Provide the [X, Y] coordinate of the cell's center where the given text is located.  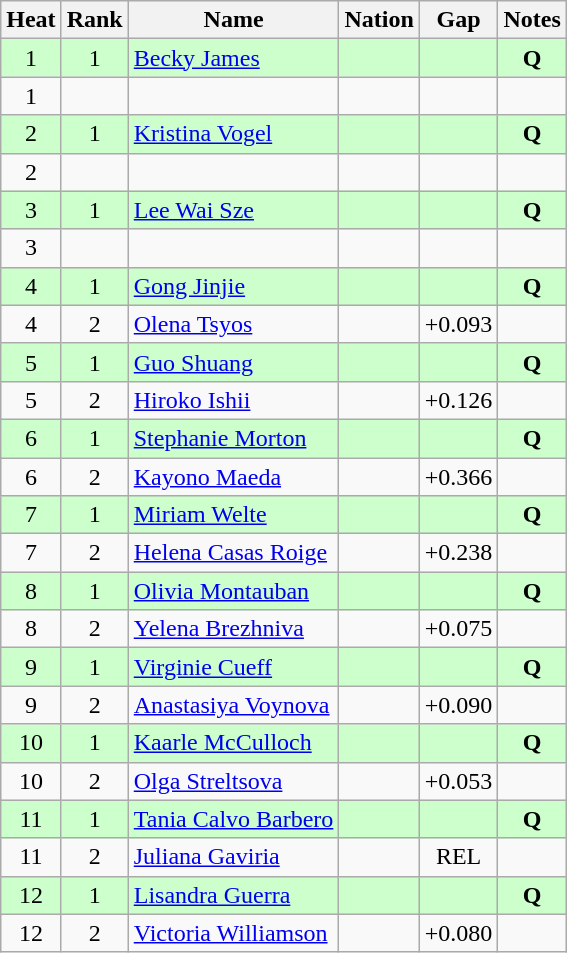
+0.075 [458, 629]
+0.080 [458, 933]
Rank [94, 20]
Notes [532, 20]
Miriam Welte [234, 515]
Yelena Brezhniva [234, 629]
+0.366 [458, 477]
Anastasiya Voynova [234, 705]
Stephanie Morton [234, 438]
Helena Casas Roige [234, 553]
Virginie Cueff [234, 667]
+0.093 [458, 324]
Guo Shuang [234, 362]
+0.053 [458, 781]
Nation [379, 20]
Becky James [234, 58]
Olena Tsyos [234, 324]
Heat [31, 20]
Kayono Maeda [234, 477]
Lisandra Guerra [234, 895]
Gap [458, 20]
+0.126 [458, 400]
Lee Wai Sze [234, 210]
Hiroko Ishii [234, 400]
+0.238 [458, 553]
Olivia Montauban [234, 591]
Olga Streltsova [234, 781]
Tania Calvo Barbero [234, 819]
Juliana Gaviria [234, 857]
Kaarle McCulloch [234, 743]
Gong Jinjie [234, 286]
Kristina Vogel [234, 134]
+0.090 [458, 705]
Name [234, 20]
Victoria Williamson [234, 933]
REL [458, 857]
